Output the (X, Y) coordinate of the center of the cell containing the given text.  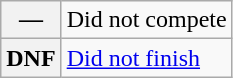
DNF (31, 58)
— (31, 20)
Did not compete (146, 20)
Did not finish (146, 58)
